Identify which cell holds the provided text, then report its [X, Y] central coordinate. 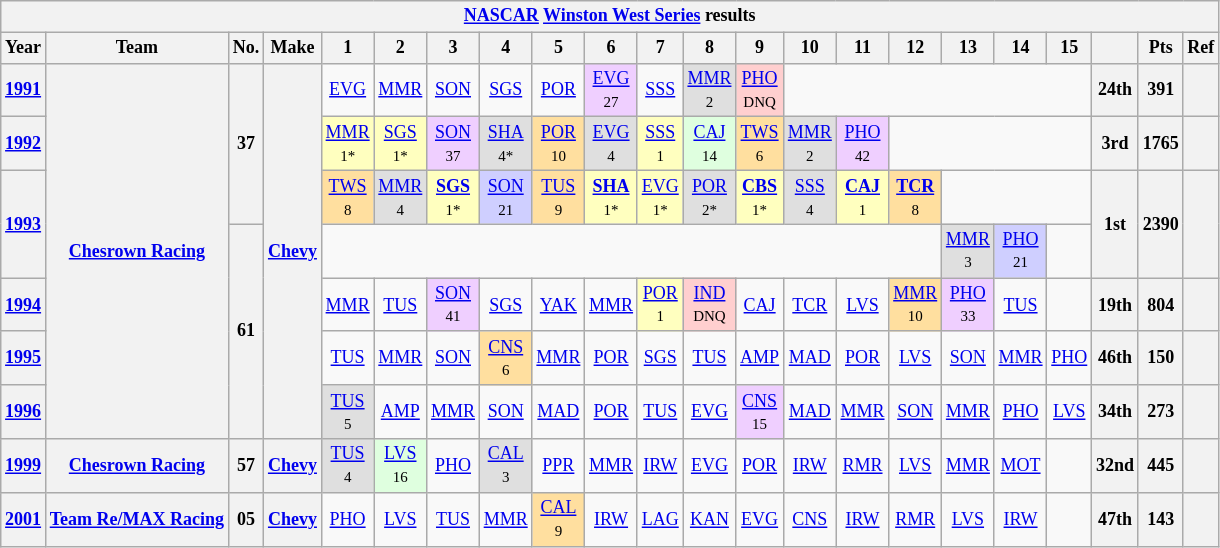
PPR [558, 466]
SSS 1 [660, 144]
SSS [660, 90]
1992 [24, 144]
CNS [810, 519]
11 [862, 48]
445 [1160, 466]
TWS 8 [348, 197]
POR 10 [558, 144]
CAL 3 [506, 466]
PHO 21 [1020, 251]
CBS 1* [760, 197]
05 [246, 519]
TCR [810, 305]
47th [1116, 519]
46th [1116, 358]
13 [968, 48]
POR 1 [660, 305]
57 [246, 466]
LVS 16 [400, 466]
1st [1116, 224]
10 [810, 48]
NASCAR Winston West Series results [610, 16]
SHA 1* [612, 197]
391 [1160, 90]
2 [400, 48]
Team Re/MAX Racing [136, 519]
SON 21 [506, 197]
PHO 42 [862, 144]
6 [612, 48]
1994 [24, 305]
TUS 5 [348, 412]
PHO DNQ [760, 90]
CAJ [760, 305]
SSS 4 [810, 197]
9 [760, 48]
PHO 33 [968, 305]
143 [1160, 519]
IND DNQ [710, 305]
TCR 8 [916, 197]
150 [1160, 358]
Team [136, 48]
8 [710, 48]
MMR 10 [916, 305]
804 [1160, 305]
19th [1116, 305]
Year [24, 48]
1765 [1160, 144]
EVG 4 [612, 144]
14 [1020, 48]
34th [1116, 412]
32nd [1116, 466]
POR 2* [710, 197]
1999 [24, 466]
3 [454, 48]
1 [348, 48]
1993 [24, 224]
Make [293, 48]
Pts [1160, 48]
CNS 15 [760, 412]
SON 37 [454, 144]
TUS 4 [348, 466]
TWS 6 [760, 144]
SON 41 [454, 305]
CAJ 14 [710, 144]
2001 [24, 519]
3rd [1116, 144]
MOT [1020, 466]
LAG [660, 519]
61 [246, 332]
MMR 4 [400, 197]
YAK [558, 305]
CAJ 1 [862, 197]
TUS 9 [558, 197]
2390 [1160, 224]
EVG 1* [660, 197]
15 [1070, 48]
24th [1116, 90]
CNS 6 [506, 358]
1995 [24, 358]
1996 [24, 412]
273 [1160, 412]
MMR 1* [348, 144]
4 [506, 48]
37 [246, 144]
EVG 27 [612, 90]
KAN [710, 519]
No. [246, 48]
MMR 3 [968, 251]
7 [660, 48]
SHA 4* [506, 144]
5 [558, 48]
12 [916, 48]
CAL 9 [558, 519]
1991 [24, 90]
Ref [1201, 48]
